Return [X, Y] of the center of cell containing provided text 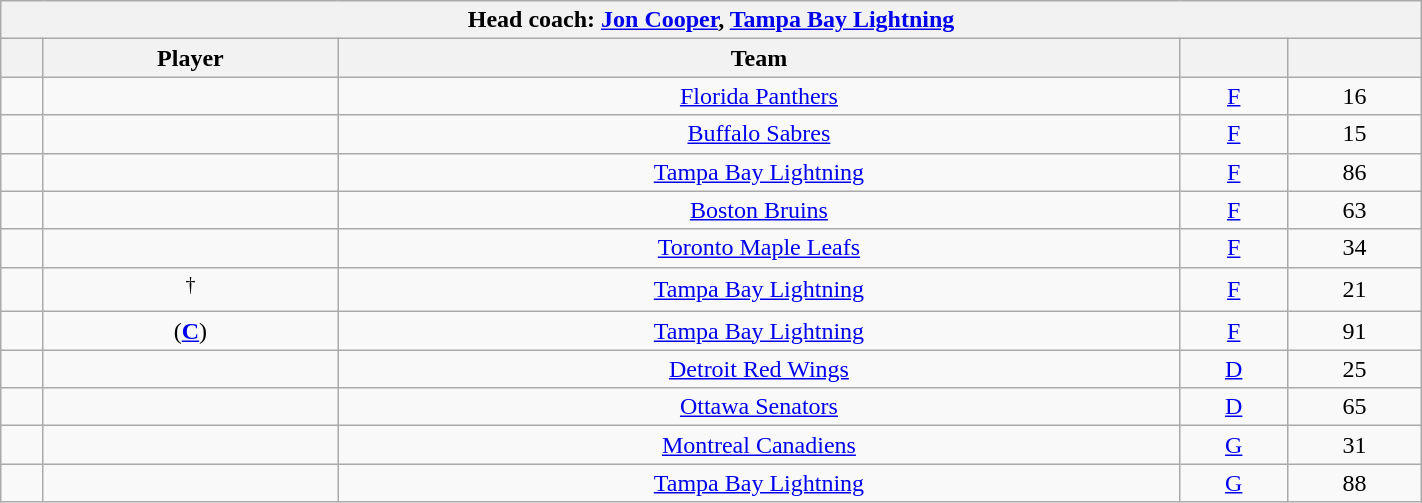
Florida Panthers [759, 96]
16 [1355, 96]
25 [1355, 369]
Buffalo Sabres [759, 134]
Detroit Red Wings [759, 369]
34 [1355, 248]
88 [1355, 483]
65 [1355, 407]
(C) [190, 331]
86 [1355, 172]
Team [759, 58]
Boston Bruins [759, 210]
31 [1355, 445]
Head coach: Jon Cooper, Tampa Bay Lightning [711, 20]
Montreal Canadiens [759, 445]
21 [1355, 290]
† [190, 290]
91 [1355, 331]
Player [190, 58]
Ottawa Senators [759, 407]
63 [1355, 210]
15 [1355, 134]
Toronto Maple Leafs [759, 248]
